Pinpoint the cell where the given text exists, returning its [X, Y] midpoint coordinate. 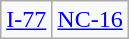
I-77 [26, 20]
NC-16 [90, 20]
